Locate the cell with the specified text and output its (X, Y) center coordinate. 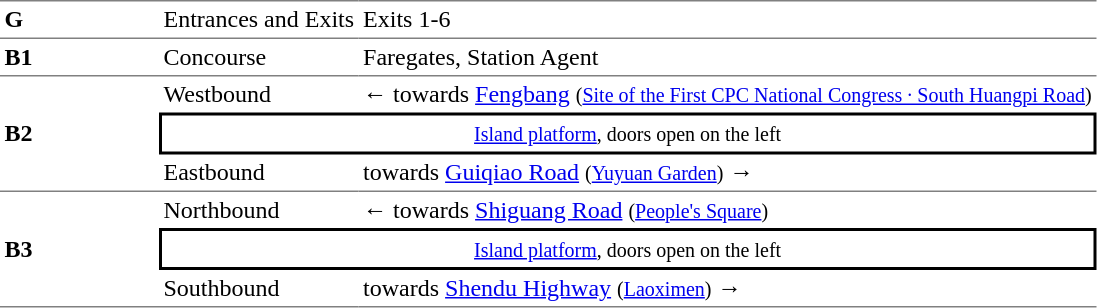
towards Guiqiao Road (Yuyuan Garden) → (728, 173)
B2 (80, 134)
G (80, 20)
Southbound (259, 289)
Entrances and Exits (259, 20)
Faregates, Station Agent (728, 58)
Exits 1-6 (728, 20)
B1 (80, 58)
towards Shendu Highway (Laoximen) → (728, 289)
← towards Shiguang Road (People's Square) (728, 210)
Eastbound (259, 173)
Concourse (259, 58)
Northbound (259, 210)
B3 (80, 250)
Westbound (259, 94)
← towards Fengbang (Site of the First CPC National Congress · South Huangpi Road) (728, 94)
